For the text-containing cell, return its midpoint in [x, y] coordinate format. 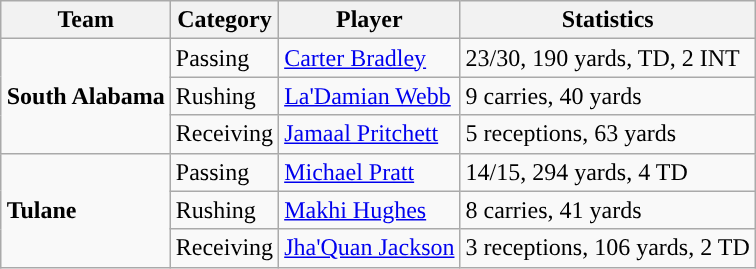
Team [86, 20]
9 carries, 40 yards [608, 96]
Michael Pratt [370, 172]
Statistics [608, 20]
Jamaal Pritchett [370, 134]
8 carries, 41 yards [608, 210]
5 receptions, 63 yards [608, 134]
3 receptions, 106 yards, 2 TD [608, 248]
14/15, 294 yards, 4 TD [608, 172]
Jha'Quan Jackson [370, 248]
23/30, 190 yards, TD, 2 INT [608, 58]
La'Damian Webb [370, 96]
Makhi Hughes [370, 210]
Carter Bradley [370, 58]
Player [370, 20]
South Alabama [86, 96]
Category [224, 20]
Tulane [86, 210]
